Identify which cell holds the provided text, then report its [x, y] central coordinate. 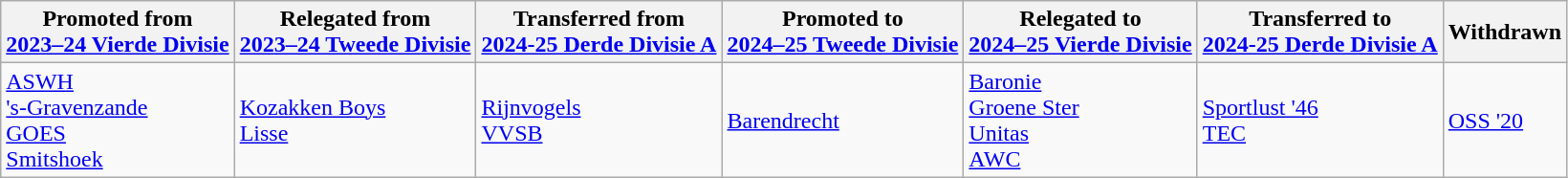
Kozakken BoysLisse [356, 121]
OSS '20 [1505, 121]
Transferred from2024-25 Derde Divisie A [599, 33]
Relegated to2024–25 Vierde Divisie [1080, 33]
Withdrawn [1505, 33]
BaronieGroene SterUnitasAWC [1080, 121]
ASWH's-GravenzandeGOESSmitshoek [118, 121]
Promoted to2024–25 Tweede Divisie [843, 33]
Relegated from2023–24 Tweede Divisie [356, 33]
Barendrecht [843, 121]
Sportlust '46TEC [1319, 121]
RijnvogelsVVSB [599, 121]
Promoted from2023–24 Vierde Divisie [118, 33]
Transferred to2024-25 Derde Divisie A [1319, 33]
